Provide the [X, Y] coordinate of the cell's center where the given text is located.  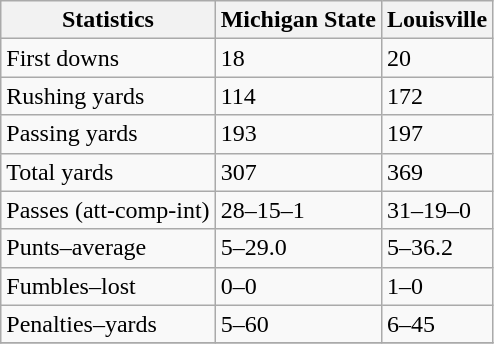
1–0 [436, 286]
Statistics [108, 20]
Fumbles–lost [108, 286]
369 [436, 172]
Michigan State [298, 20]
193 [298, 134]
20 [436, 58]
31–19–0 [436, 210]
0–0 [298, 286]
Punts–average [108, 248]
5–60 [298, 324]
197 [436, 134]
First downs [108, 58]
Passes (att-comp-int) [108, 210]
28–15–1 [298, 210]
6–45 [436, 324]
5–29.0 [298, 248]
114 [298, 96]
Louisville [436, 20]
18 [298, 58]
Passing yards [108, 134]
Penalties–yards [108, 324]
5–36.2 [436, 248]
Total yards [108, 172]
Rushing yards [108, 96]
307 [298, 172]
172 [436, 96]
